Output the [X, Y] coordinate of the center of the cell containing the given text.  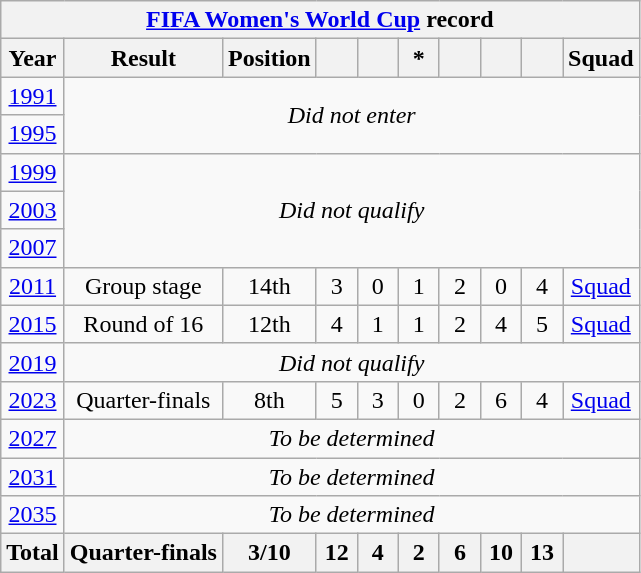
FIFA Women's World Cup record [320, 20]
Result [143, 58]
Total [33, 553]
1991 [33, 96]
10 [500, 553]
2007 [33, 248]
1995 [33, 134]
2003 [33, 210]
* [418, 58]
Round of 16 [143, 324]
Did not enter [352, 115]
2031 [33, 477]
14th [269, 286]
2035 [33, 515]
3/10 [269, 553]
2027 [33, 438]
2023 [33, 400]
12 [336, 553]
Group stage [143, 286]
Position [269, 58]
8th [269, 400]
2011 [33, 286]
2015 [33, 324]
2019 [33, 362]
Year [33, 58]
12th [269, 324]
13 [542, 553]
1999 [33, 172]
